For the text-containing cell, return its midpoint in (X, Y) coordinate format. 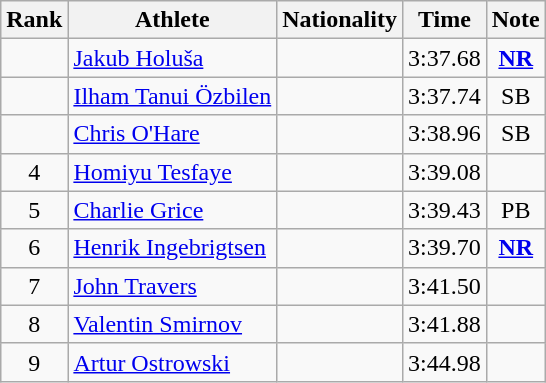
3:41.50 (444, 286)
9 (34, 362)
7 (34, 286)
Time (444, 20)
Jakub Holuša (172, 58)
Chris O'Hare (172, 134)
3:37.74 (444, 96)
5 (34, 210)
Athlete (172, 20)
3:39.70 (444, 248)
3:44.98 (444, 362)
Charlie Grice (172, 210)
3:41.88 (444, 324)
Valentin Smirnov (172, 324)
John Travers (172, 286)
6 (34, 248)
3:39.08 (444, 172)
Note (516, 20)
3:37.68 (444, 58)
3:38.96 (444, 134)
4 (34, 172)
Nationality (340, 20)
3:39.43 (444, 210)
Ilham Tanui Özbilen (172, 96)
Artur Ostrowski (172, 362)
8 (34, 324)
Henrik Ingebrigtsen (172, 248)
PB (516, 210)
Rank (34, 20)
Homiyu Tesfaye (172, 172)
